Identify which cell holds the provided text, then report its [x, y] central coordinate. 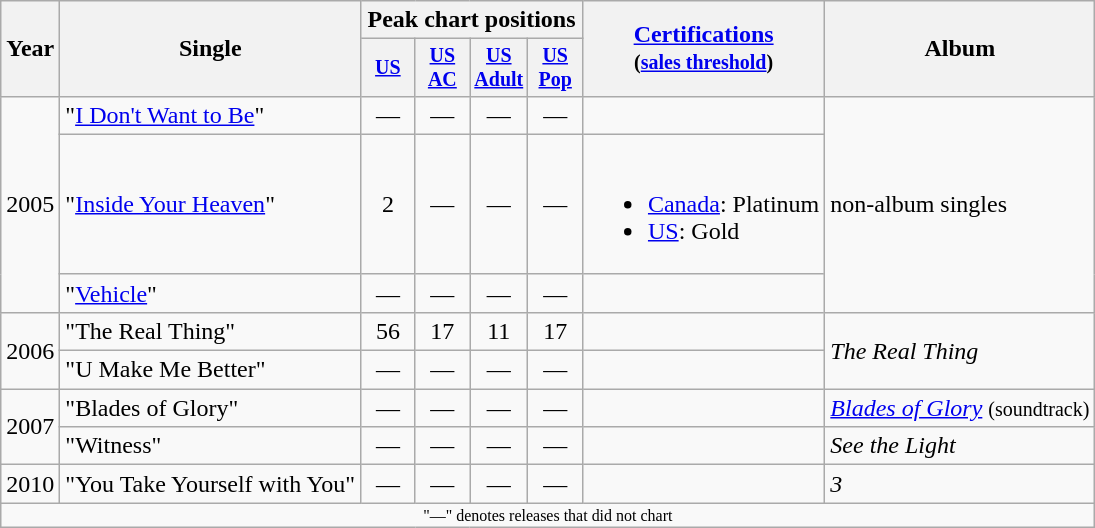
2 [388, 204]
"You Take Yourself with You" [210, 484]
"Blades of Glory" [210, 408]
The Real Thing [960, 350]
Single [210, 49]
"U Make Me Better" [210, 370]
2010 [30, 484]
Peak chart positions [472, 20]
US [388, 68]
non-album singles [960, 204]
Blades of Glory (soundtrack) [960, 408]
2006 [30, 350]
"Witness" [210, 446]
"Vehicle" [210, 293]
56 [388, 331]
3 [960, 484]
Certifications(sales threshold) [703, 49]
US Adult [499, 68]
"—" denotes releases that did not chart [548, 515]
11 [499, 331]
Canada: PlatinumUS: Gold [703, 204]
2005 [30, 204]
US Pop [555, 68]
"The Real Thing" [210, 331]
"I Don't Want to Be" [210, 115]
2007 [30, 427]
"Inside Your Heaven" [210, 204]
Year [30, 49]
See the Light [960, 446]
Album [960, 49]
US AC [442, 68]
